For the text-containing cell, return its midpoint in [X, Y] coordinate format. 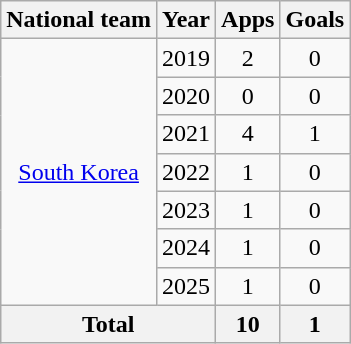
South Korea [79, 172]
2021 [186, 134]
Total [108, 324]
2023 [186, 210]
2019 [186, 58]
National team [79, 20]
Year [186, 20]
Apps [248, 20]
2025 [186, 286]
2024 [186, 248]
2022 [186, 172]
2 [248, 58]
2020 [186, 96]
10 [248, 324]
Goals [315, 20]
4 [248, 134]
